Identify which cell holds the provided text, then report its (x, y) central coordinate. 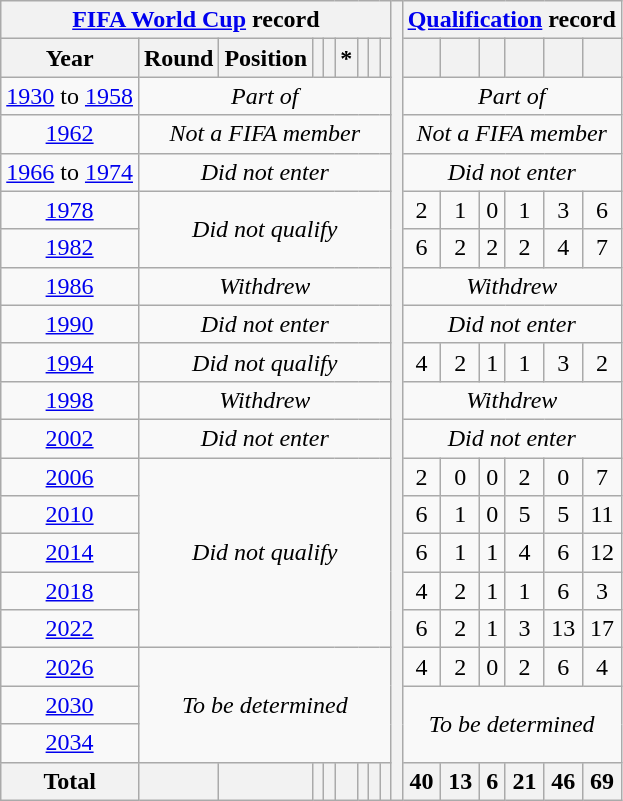
1966 to 1974 (70, 172)
1986 (70, 286)
11 (602, 515)
2018 (70, 591)
69 (602, 781)
2030 (70, 705)
1994 (70, 362)
* (346, 58)
1930 to 1958 (70, 96)
1982 (70, 248)
46 (564, 781)
1990 (70, 324)
FIFA World Cup record (196, 20)
21 (524, 781)
2026 (70, 667)
Qualification record (512, 20)
2010 (70, 515)
Position (266, 58)
Round (178, 58)
Total (70, 781)
2034 (70, 743)
2014 (70, 553)
Year (70, 58)
2002 (70, 438)
1998 (70, 400)
1962 (70, 134)
2022 (70, 629)
2006 (70, 477)
12 (602, 553)
1978 (70, 210)
40 (422, 781)
17 (602, 629)
